Return [X, Y] of the center of cell containing provided text 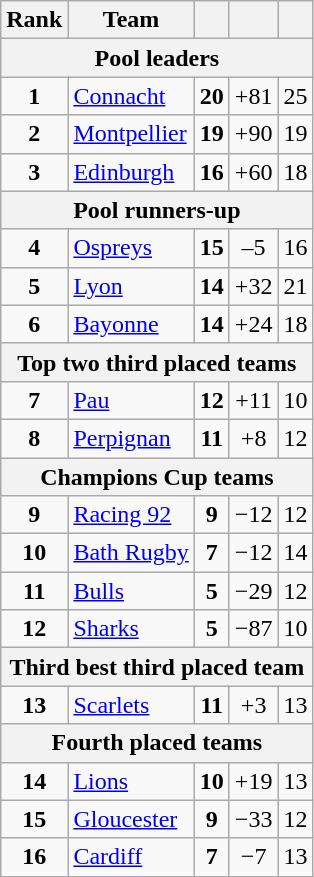
–5 [254, 248]
Bath Rugby [131, 553]
20 [212, 96]
Sharks [131, 629]
3 [34, 172]
8 [34, 438]
−29 [254, 591]
Bayonne [131, 324]
Fourth placed teams [157, 743]
Connacht [131, 96]
Perpignan [131, 438]
25 [296, 96]
Racing 92 [131, 515]
−7 [254, 857]
Pool runners-up [157, 210]
+8 [254, 438]
21 [296, 286]
Champions Cup teams [157, 477]
+32 [254, 286]
+24 [254, 324]
Ospreys [131, 248]
−33 [254, 819]
+19 [254, 781]
+60 [254, 172]
Third best third placed team [157, 667]
1 [34, 96]
Lions [131, 781]
Gloucester [131, 819]
Pau [131, 400]
2 [34, 134]
Montpellier [131, 134]
+3 [254, 705]
Top two third placed teams [157, 362]
Cardiff [131, 857]
4 [34, 248]
Lyon [131, 286]
Edinburgh [131, 172]
+81 [254, 96]
Team [131, 20]
Bulls [131, 591]
−87 [254, 629]
+90 [254, 134]
Pool leaders [157, 58]
+11 [254, 400]
Rank [34, 20]
Scarlets [131, 705]
6 [34, 324]
